Return the [X, Y] coordinate for the center point of the cell that contains the specified text.  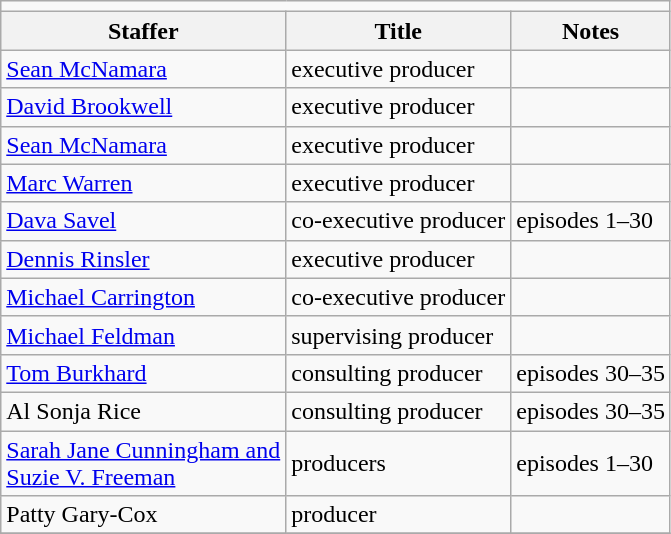
Michael Carrington [144, 297]
Dennis Rinsler [144, 259]
Title [398, 31]
Michael Feldman [144, 335]
David Brookwell [144, 107]
Tom Burkhard [144, 373]
producer [398, 515]
Marc Warren [144, 183]
Dava Savel [144, 221]
Staffer [144, 31]
producers [398, 462]
Notes [591, 31]
Sarah Jane Cunningham and Suzie V. Freeman [144, 462]
supervising producer [398, 335]
Patty Gary-Cox [144, 515]
Al Sonja Rice [144, 411]
